Pinpoint the cell where the given text exists, returning its [x, y] midpoint coordinate. 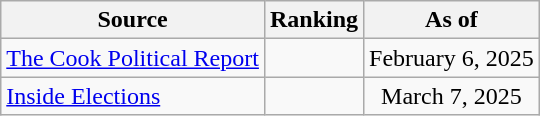
The Cook Political Report [133, 58]
February 6, 2025 [452, 58]
As of [452, 20]
March 7, 2025 [452, 96]
Source [133, 20]
Inside Elections [133, 96]
Ranking [314, 20]
